Locate the cell with the specified text and output its [x, y] center coordinate. 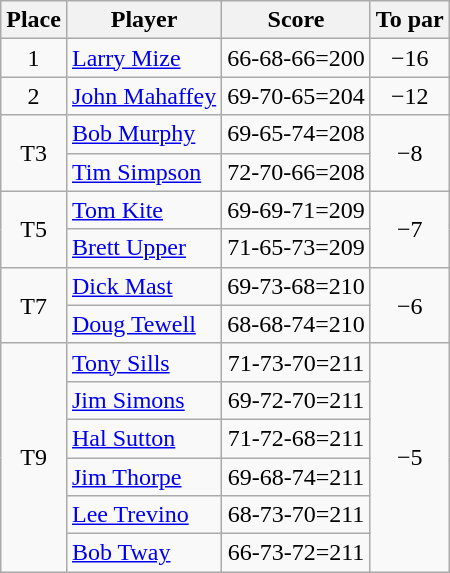
T7 [34, 305]
Doug Tewell [144, 324]
−16 [410, 58]
T9 [34, 457]
Dick Mast [144, 286]
1 [34, 58]
Score [296, 20]
−7 [410, 229]
71-73-70=211 [296, 362]
Tim Simpson [144, 172]
69-69-71=209 [296, 210]
71-72-68=211 [296, 438]
Bob Tway [144, 553]
−6 [410, 305]
69-72-70=211 [296, 400]
71-65-73=209 [296, 248]
Tony Sills [144, 362]
Jim Thorpe [144, 477]
Brett Upper [144, 248]
66-68-66=200 [296, 58]
T3 [34, 153]
T5 [34, 229]
2 [34, 96]
Player [144, 20]
68-68-74=210 [296, 324]
Bob Murphy [144, 134]
Place [34, 20]
−8 [410, 153]
66-73-72=211 [296, 553]
72-70-66=208 [296, 172]
69-73-68=210 [296, 286]
Lee Trevino [144, 515]
68-73-70=211 [296, 515]
Hal Sutton [144, 438]
69-68-74=211 [296, 477]
−5 [410, 457]
69-70-65=204 [296, 96]
Jim Simons [144, 400]
John Mahaffey [144, 96]
−12 [410, 96]
69-65-74=208 [296, 134]
To par [410, 20]
Tom Kite [144, 210]
Larry Mize [144, 58]
